Output the (x, y) coordinate of the center of the cell containing the given text.  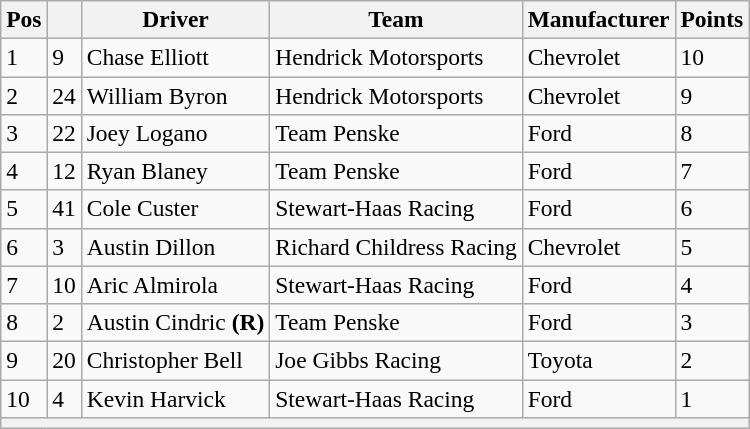
Kevin Harvick (176, 398)
Richard Childress Racing (396, 247)
12 (64, 171)
Manufacturer (598, 19)
Ryan Blaney (176, 171)
41 (64, 209)
Chase Elliott (176, 57)
Christopher Bell (176, 360)
Pos (24, 19)
22 (64, 133)
Toyota (598, 360)
Aric Almirola (176, 285)
Team (396, 19)
Austin Cindric (R) (176, 322)
Cole Custer (176, 209)
Joey Logano (176, 133)
William Byron (176, 95)
Points (712, 19)
Austin Dillon (176, 247)
Joe Gibbs Racing (396, 360)
20 (64, 360)
Driver (176, 19)
24 (64, 95)
